Find where the given text appears and provide that cell's center as [x, y] coordinate. 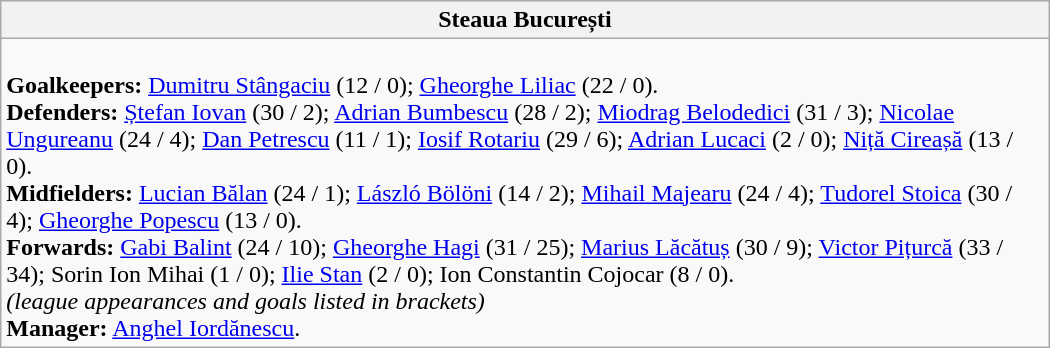
Steaua București [525, 20]
